Search for the cell housing the specified text and yield its (x, y) center coordinate. 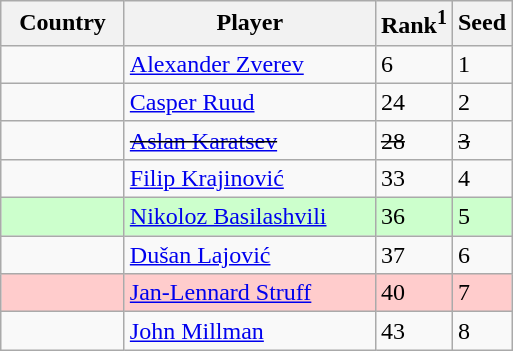
Country (63, 24)
28 (414, 140)
Seed (482, 24)
Aslan Karatsev (250, 140)
8 (482, 331)
Alexander Zverev (250, 64)
Nikoloz Basilashvili (250, 217)
36 (414, 217)
Player (250, 24)
John Millman (250, 331)
Jan-Lennard Struff (250, 293)
7 (482, 293)
33 (414, 178)
Dušan Lajović (250, 255)
5 (482, 217)
1 (482, 64)
Rank1 (414, 24)
43 (414, 331)
3 (482, 140)
Casper Ruud (250, 102)
Filip Krajinović (250, 178)
37 (414, 255)
4 (482, 178)
2 (482, 102)
24 (414, 102)
40 (414, 293)
